Identify which cell holds the provided text, then report its [x, y] central coordinate. 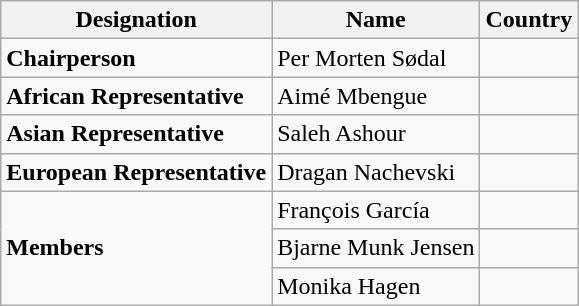
Dragan Nachevski [376, 172]
European Representative [136, 172]
Bjarne Munk Jensen [376, 248]
Monika Hagen [376, 286]
Asian Representative [136, 134]
Aimé Mbengue [376, 96]
Chairperson [136, 58]
Saleh Ashour [376, 134]
Members [136, 248]
Per Morten Sødal [376, 58]
François García [376, 210]
Name [376, 20]
Designation [136, 20]
Country [529, 20]
African Representative [136, 96]
